Output the [X, Y] coordinate of the center of the cell containing the given text.  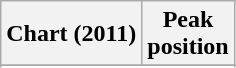
Chart (2011) [72, 34]
Peakposition [188, 34]
